Search for the cell housing the specified text and yield its [x, y] center coordinate. 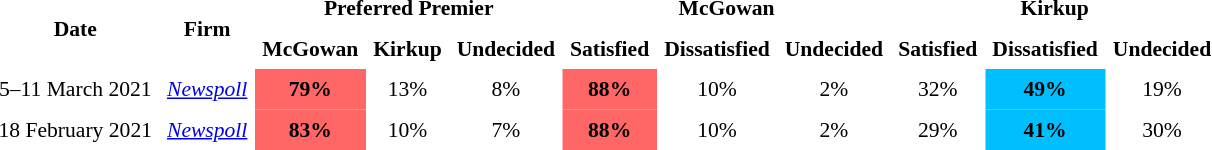
7% [506, 130]
49% [1046, 89]
13% [408, 89]
83% [310, 130]
79% [310, 89]
McGowan [310, 48]
41% [1046, 130]
8% [506, 89]
29% [938, 130]
32% [938, 89]
Kirkup [408, 48]
